Return the (x, y) coordinate for the center point of the cell that contains the specified text.  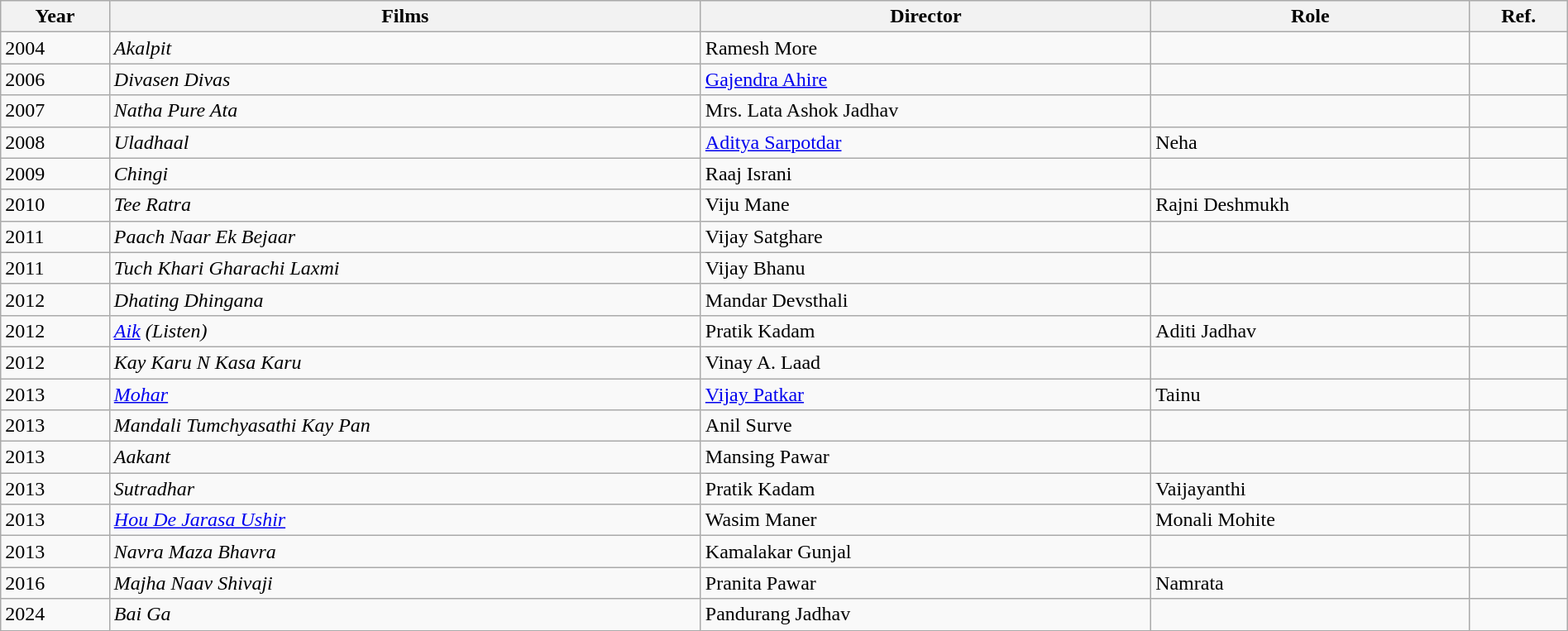
Tuch Khari Gharachi Laxmi (405, 268)
Mrs. Lata Ashok Jadhav (925, 111)
Aakant (405, 457)
Hou De Jarasa Ushir (405, 520)
2006 (55, 79)
Vinay A. Laad (925, 362)
Role (1310, 17)
Natha Pure Ata (405, 111)
Year (55, 17)
2010 (55, 205)
Mandali Tumchyasathi Kay Pan (405, 426)
Vaijayanthi (1310, 489)
Akalpit (405, 48)
Mandar Devsthali (925, 299)
Bai Ga (405, 614)
2016 (55, 583)
2004 (55, 48)
Ramesh More (925, 48)
Pranita Pawar (925, 583)
Raaj Israni (925, 174)
Chingi (405, 174)
Vijay Bhanu (925, 268)
Mansing Pawar (925, 457)
Ref. (1518, 17)
Namrata (1310, 583)
Rajni Deshmukh (1310, 205)
Films (405, 17)
Aditya Sarpotdar (925, 142)
Tainu (1310, 394)
Wasim Maner (925, 520)
Navra Maza Bhavra (405, 552)
2024 (55, 614)
Pandurang Jadhav (925, 614)
2009 (55, 174)
Viju Mane (925, 205)
Monali Mohite (1310, 520)
Anil Surve (925, 426)
Vijay Satghare (925, 237)
Director (925, 17)
Kay Karu N Kasa Karu (405, 362)
Majha Naav Shivaji (405, 583)
Divasen Divas (405, 79)
Gajendra Ahire (925, 79)
2007 (55, 111)
Tee Ratra (405, 205)
2008 (55, 142)
Aditi Jadhav (1310, 331)
Paach Naar Ek Bejaar (405, 237)
Vijay Patkar (925, 394)
Aik (Listen) (405, 331)
Mohar (405, 394)
Dhating Dhingana (405, 299)
Kamalakar Gunjal (925, 552)
Sutradhar (405, 489)
Neha (1310, 142)
Uladhaal (405, 142)
